From the cell containing the given text, extract its center point as (X, Y) coordinate. 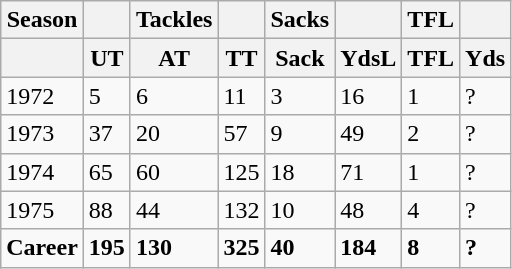
37 (106, 134)
4 (431, 210)
48 (368, 210)
1973 (42, 134)
TT (242, 58)
184 (368, 248)
40 (300, 248)
1974 (42, 172)
6 (174, 96)
88 (106, 210)
9 (300, 134)
195 (106, 248)
11 (242, 96)
3 (300, 96)
Career (42, 248)
20 (174, 134)
Tackles (174, 20)
60 (174, 172)
44 (174, 210)
AT (174, 58)
125 (242, 172)
16 (368, 96)
Sack (300, 58)
2 (431, 134)
325 (242, 248)
5 (106, 96)
10 (300, 210)
Sacks (300, 20)
65 (106, 172)
132 (242, 210)
18 (300, 172)
UT (106, 58)
1972 (42, 96)
130 (174, 248)
71 (368, 172)
Yds (486, 58)
1975 (42, 210)
Season (42, 20)
57 (242, 134)
49 (368, 134)
8 (431, 248)
YdsL (368, 58)
